Search for the cell housing the specified text and yield its [x, y] center coordinate. 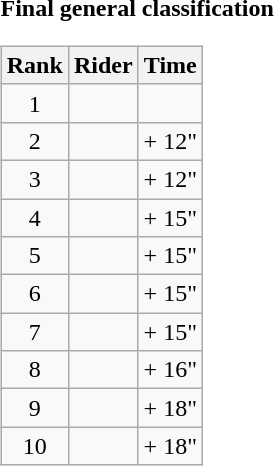
2 [34, 141]
3 [34, 179]
8 [34, 370]
Rider [103, 65]
6 [34, 294]
1 [34, 103]
7 [34, 332]
+ 16" [170, 370]
Rank [34, 65]
4 [34, 217]
9 [34, 408]
10 [34, 446]
5 [34, 256]
Time [170, 65]
